Scan for the cell matching the given text and deliver its [X, Y] coordinate at center. 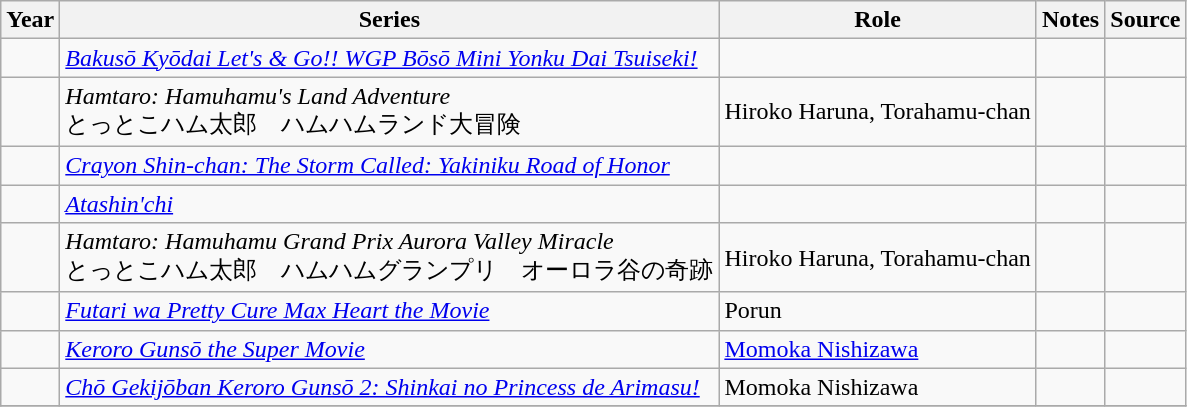
Keroro Gunsō the Super Movie [390, 349]
Crayon Shin-chan: The Storm Called: Yakiniku Road of Honor [390, 165]
Hamtaro: Hamuhamu's Land Adventureとっとこハム太郎 ハムハムランド大冒険 [390, 112]
Hamtaro: Hamuhamu Grand Prix Aurora Valley Miracleとっとこハム太郎 ハムハムグランプリ オーロラ谷の奇跡 [390, 258]
Source [1146, 20]
Porun [878, 311]
Notes [1070, 20]
Chō Gekijōban Keroro Gunsō 2: Shinkai no Princess de Arimasu! [390, 387]
Bakusō Kyōdai Let's & Go!! WGP Bōsō Mini Yonku Dai Tsuiseki! [390, 58]
Series [390, 20]
Year [30, 20]
Role [878, 20]
Futari wa Pretty Cure Max Heart the Movie [390, 311]
Atashin'chi [390, 203]
